Scan for the cell matching the given text and deliver its [x, y] coordinate at center. 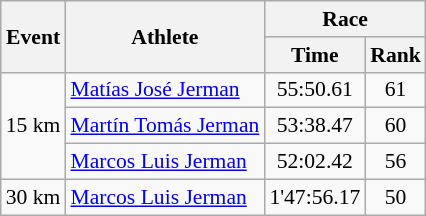
15 km [34, 126]
52:02.42 [314, 162]
60 [396, 126]
Athlete [164, 36]
30 km [34, 197]
61 [396, 90]
Martín Tomás Jerman [164, 126]
56 [396, 162]
1'47:56.17 [314, 197]
50 [396, 197]
Event [34, 36]
53:38.47 [314, 126]
Matías José Jerman [164, 90]
Race [345, 19]
Rank [396, 55]
55:50.61 [314, 90]
Time [314, 55]
